Return (X, Y) of the center of cell containing provided text 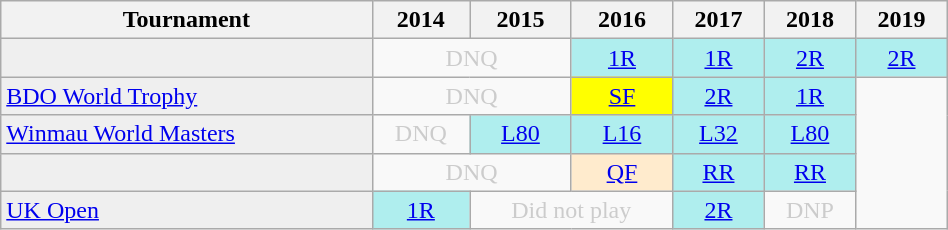
2014 (421, 20)
Winmau World Masters (186, 134)
2018 (810, 20)
L32 (718, 134)
DNP (810, 210)
SF (622, 96)
L16 (622, 134)
2017 (718, 20)
UK Open (186, 210)
BDO World Trophy (186, 96)
Did not play (572, 210)
2015 (521, 20)
2016 (622, 20)
Tournament (186, 20)
QF (622, 172)
2019 (902, 20)
